Pinpoint the cell where the given text exists, returning its [X, Y] midpoint coordinate. 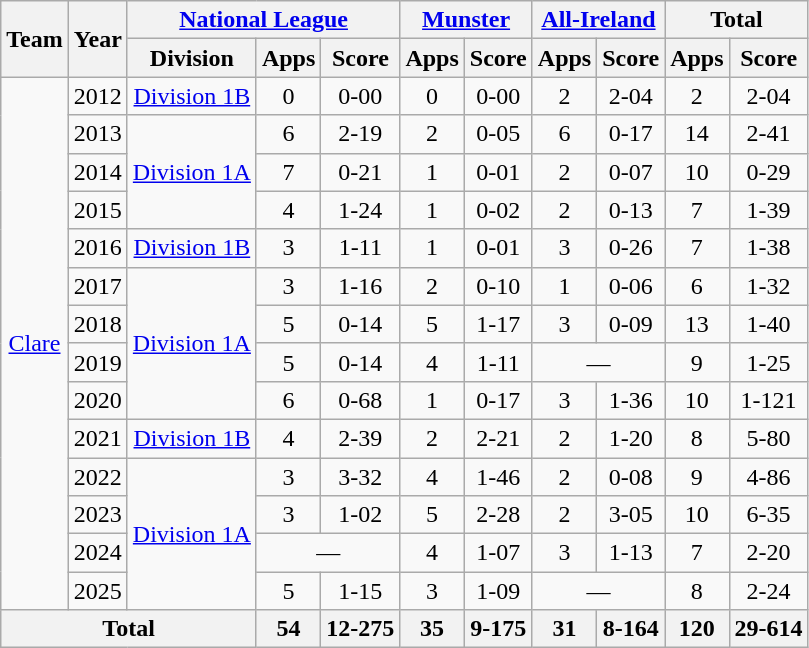
3-32 [360, 477]
1-46 [498, 477]
6-35 [768, 515]
0-21 [360, 172]
1-20 [631, 438]
3-05 [631, 515]
0-05 [498, 134]
2020 [98, 400]
0-10 [498, 286]
National League [264, 20]
1-02 [360, 515]
1-40 [768, 324]
0-02 [498, 210]
0-06 [631, 286]
31 [564, 629]
2012 [98, 96]
2-20 [768, 553]
2-24 [768, 591]
0-13 [631, 210]
2023 [98, 515]
Year [98, 39]
1-13 [631, 553]
1-16 [360, 286]
All-Ireland [598, 20]
2016 [98, 248]
0-07 [631, 172]
2021 [98, 438]
2-41 [768, 134]
2-19 [360, 134]
1-09 [498, 591]
13 [697, 324]
35 [432, 629]
2022 [98, 477]
2013 [98, 134]
0-26 [631, 248]
2014 [98, 172]
0-08 [631, 477]
14 [697, 134]
2015 [98, 210]
2024 [98, 553]
2025 [98, 591]
1-36 [631, 400]
1-07 [498, 553]
2-21 [498, 438]
2017 [98, 286]
1-25 [768, 362]
0-29 [768, 172]
29-614 [768, 629]
9-175 [498, 629]
0-09 [631, 324]
1-15 [360, 591]
1-24 [360, 210]
2019 [98, 362]
1-17 [498, 324]
4-86 [768, 477]
Munster [466, 20]
1-121 [768, 400]
54 [288, 629]
Division [192, 58]
Team [35, 39]
1-39 [768, 210]
2018 [98, 324]
12-275 [360, 629]
8-164 [631, 629]
Clare [35, 344]
2-39 [360, 438]
0-68 [360, 400]
2-28 [498, 515]
120 [697, 629]
5-80 [768, 438]
1-38 [768, 248]
1-32 [768, 286]
